Output the [x, y] coordinate of the center of the cell containing the given text.  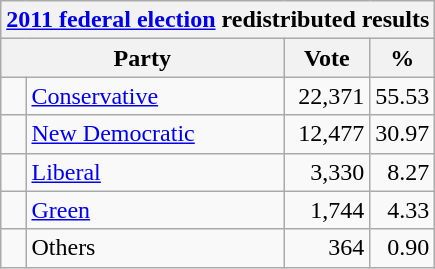
0.90 [402, 248]
364 [327, 248]
30.97 [402, 134]
4.33 [402, 210]
Conservative [155, 96]
8.27 [402, 172]
% [402, 58]
Party [142, 58]
Vote [327, 58]
2011 federal election redistributed results [218, 20]
22,371 [327, 96]
New Democratic [155, 134]
Liberal [155, 172]
Green [155, 210]
Others [155, 248]
1,744 [327, 210]
3,330 [327, 172]
55.53 [402, 96]
12,477 [327, 134]
